Provide the [X, Y] coordinate of the cell's center where the given text is located.  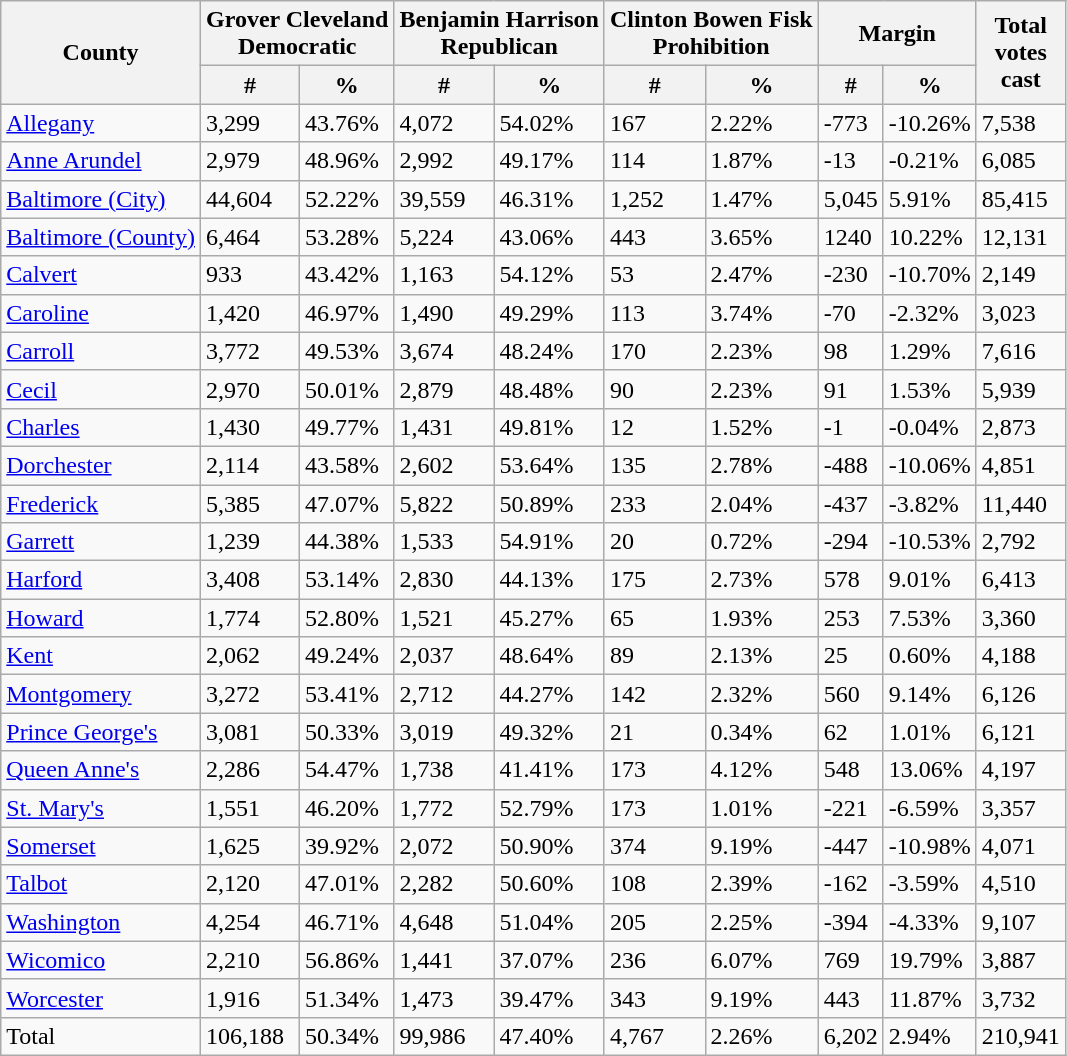
43.06% [549, 237]
5,385 [250, 503]
-1 [850, 427]
1,252 [654, 199]
210,941 [1020, 1036]
2,792 [1020, 542]
6,464 [250, 237]
39.47% [549, 998]
Washington [101, 922]
6.07% [762, 960]
374 [654, 846]
2,149 [1020, 275]
2,712 [444, 694]
46.20% [346, 808]
2,210 [250, 960]
47.07% [346, 503]
233 [654, 503]
Harford [101, 580]
Howard [101, 618]
54.12% [549, 275]
4.12% [762, 770]
53.41% [346, 694]
769 [850, 960]
3,772 [250, 351]
Grover ClevelandDemocratic [297, 34]
-3.59% [930, 884]
1,772 [444, 808]
5,045 [850, 199]
3,732 [1020, 998]
-10.53% [930, 542]
Cecil [101, 389]
91 [850, 389]
39,559 [444, 199]
90 [654, 389]
1,738 [444, 770]
-162 [850, 884]
10.22% [930, 237]
89 [654, 656]
51.34% [346, 998]
3.65% [762, 237]
5.91% [930, 199]
48.48% [549, 389]
1,625 [250, 846]
-10.70% [930, 275]
50.33% [346, 732]
-0.21% [930, 161]
49.81% [549, 427]
-70 [850, 313]
Benjamin HarrisonRepublican [499, 34]
48.96% [346, 161]
253 [850, 618]
49.17% [549, 161]
4,510 [1020, 884]
2,120 [250, 884]
20 [654, 542]
4,071 [1020, 846]
Baltimore (City) [101, 199]
Wicomico [101, 960]
175 [654, 580]
50.01% [346, 389]
52.80% [346, 618]
2.13% [762, 656]
170 [654, 351]
-294 [850, 542]
6,121 [1020, 732]
1,163 [444, 275]
49.24% [346, 656]
7.53% [930, 618]
53 [654, 275]
6,126 [1020, 694]
2,979 [250, 161]
2.94% [930, 1036]
106,188 [250, 1036]
1,431 [444, 427]
54.02% [549, 123]
65 [654, 618]
3,887 [1020, 960]
-437 [850, 503]
236 [654, 960]
47.01% [346, 884]
167 [654, 123]
3,674 [444, 351]
21 [654, 732]
52.79% [549, 808]
-221 [850, 808]
1,420 [250, 313]
1.87% [762, 161]
52.22% [346, 199]
1.52% [762, 427]
44,604 [250, 199]
Total [101, 1036]
46.71% [346, 922]
49.53% [346, 351]
25 [850, 656]
9.01% [930, 580]
108 [654, 884]
54.47% [346, 770]
0.60% [930, 656]
2.32% [762, 694]
3,357 [1020, 808]
9.14% [930, 694]
1,916 [250, 998]
53.14% [346, 580]
1,533 [444, 542]
2.26% [762, 1036]
7,538 [1020, 123]
7,616 [1020, 351]
13.06% [930, 770]
1.29% [930, 351]
62 [850, 732]
-13 [850, 161]
2,114 [250, 465]
44.38% [346, 542]
Kent [101, 656]
12,131 [1020, 237]
98 [850, 351]
Anne Arundel [101, 161]
4,197 [1020, 770]
Montgomery [101, 694]
2,072 [444, 846]
4,254 [250, 922]
0.34% [762, 732]
205 [654, 922]
Baltimore (County) [101, 237]
Calvert [101, 275]
-447 [850, 846]
548 [850, 770]
-10.26% [930, 123]
1,473 [444, 998]
50.89% [549, 503]
2.04% [762, 503]
6,085 [1020, 161]
1.47% [762, 199]
-10.98% [930, 846]
85,415 [1020, 199]
6,202 [850, 1036]
343 [654, 998]
933 [250, 275]
2.25% [762, 922]
2,879 [444, 389]
2,992 [444, 161]
11.87% [930, 998]
Clinton Bowen FiskProhibition [711, 34]
2,873 [1020, 427]
1.93% [762, 618]
2,970 [250, 389]
46.97% [346, 313]
37.07% [549, 960]
Charles [101, 427]
1,430 [250, 427]
50.60% [549, 884]
Caroline [101, 313]
0.72% [762, 542]
51.04% [549, 922]
4,072 [444, 123]
County [101, 52]
5,939 [1020, 389]
50.90% [549, 846]
4,851 [1020, 465]
-488 [850, 465]
Worcester [101, 998]
50.34% [346, 1036]
Prince George's [101, 732]
4,188 [1020, 656]
Allegany [101, 123]
-230 [850, 275]
-6.59% [930, 808]
4,648 [444, 922]
-4.33% [930, 922]
142 [654, 694]
48.64% [549, 656]
45.27% [549, 618]
3.74% [762, 313]
41.41% [549, 770]
5,822 [444, 503]
49.32% [549, 732]
1240 [850, 237]
43.42% [346, 275]
3,408 [250, 580]
99,986 [444, 1036]
1,441 [444, 960]
2,062 [250, 656]
Somerset [101, 846]
2.73% [762, 580]
1.53% [930, 389]
1,521 [444, 618]
113 [654, 313]
2.22% [762, 123]
1,239 [250, 542]
53.64% [549, 465]
44.13% [549, 580]
Garrett [101, 542]
560 [850, 694]
43.58% [346, 465]
2,037 [444, 656]
1,490 [444, 313]
Margin [897, 34]
46.31% [549, 199]
St. Mary's [101, 808]
578 [850, 580]
54.91% [549, 542]
5,224 [444, 237]
3,019 [444, 732]
11,440 [1020, 503]
1,774 [250, 618]
39.92% [346, 846]
Talbot [101, 884]
2,282 [444, 884]
2,602 [444, 465]
2.47% [762, 275]
Totalvotescast [1020, 52]
-10.06% [930, 465]
2.39% [762, 884]
44.27% [549, 694]
-3.82% [930, 503]
3,023 [1020, 313]
49.77% [346, 427]
3,360 [1020, 618]
Dorchester [101, 465]
3,299 [250, 123]
-0.04% [930, 427]
3,081 [250, 732]
Carroll [101, 351]
47.40% [549, 1036]
48.24% [549, 351]
6,413 [1020, 580]
-773 [850, 123]
-394 [850, 922]
9,107 [1020, 922]
1,551 [250, 808]
2,286 [250, 770]
2.78% [762, 465]
4,767 [654, 1036]
-2.32% [930, 313]
Frederick [101, 503]
12 [654, 427]
43.76% [346, 123]
135 [654, 465]
56.86% [346, 960]
2,830 [444, 580]
Queen Anne's [101, 770]
53.28% [346, 237]
114 [654, 161]
49.29% [549, 313]
3,272 [250, 694]
19.79% [930, 960]
